Search for the cell housing the specified text and yield its (X, Y) center coordinate. 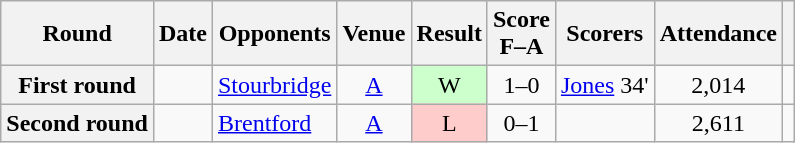
0–1 (521, 123)
Second round (78, 123)
Attendance (718, 34)
L (449, 123)
Date (182, 34)
2,611 (718, 123)
2,014 (718, 85)
Brentford (274, 123)
First round (78, 85)
Venue (374, 34)
Result (449, 34)
W (449, 85)
Scorers (604, 34)
Opponents (274, 34)
1–0 (521, 85)
ScoreF–A (521, 34)
Stourbridge (274, 85)
Round (78, 34)
Jones 34' (604, 85)
